Return the [x, y] coordinate for the center point of the cell that contains the specified text.  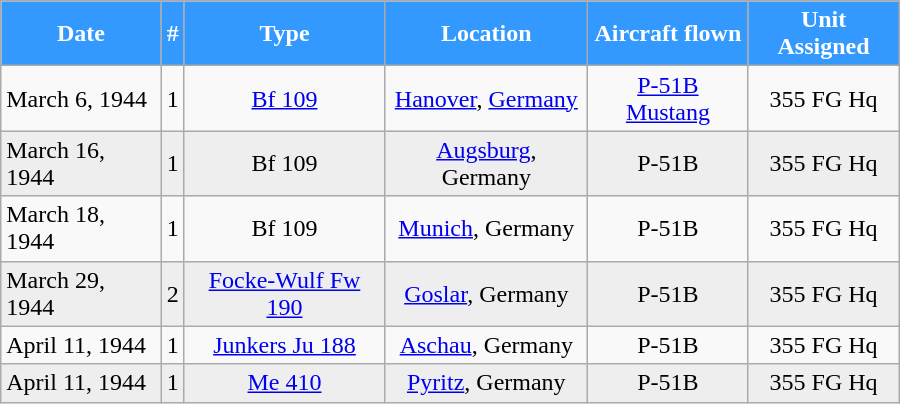
P-51B Mustang [668, 98]
Type [284, 34]
# [172, 34]
Date [81, 34]
Goslar, Germany [486, 294]
2 [172, 294]
Aircraft flown [668, 34]
March 29, 1944 [81, 294]
Location [486, 34]
Hanover, Germany [486, 98]
Junkers Ju 188 [284, 345]
Pyritz, Germany [486, 383]
Augsburg, Germany [486, 164]
Focke-Wulf Fw 190 [284, 294]
Unit Assigned [824, 34]
March 16, 1944 [81, 164]
March 6, 1944 [81, 98]
March 18, 1944 [81, 228]
Me 410 [284, 383]
Aschau, Germany [486, 345]
Munich, Germany [486, 228]
